Capture the cell that displays the provided text and extract its (X, Y) central coordinate. 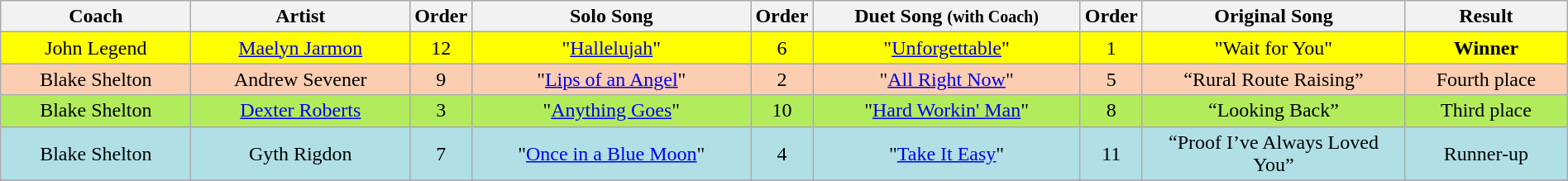
3 (442, 111)
1 (1111, 48)
2 (782, 79)
“Looking Back” (1274, 111)
Fourth place (1487, 79)
Runner-up (1487, 154)
"Take It Easy" (946, 154)
"Hallelujah" (612, 48)
"Once in a Blue Moon" (612, 154)
Andrew Sevener (301, 79)
“Rural Route Raising” (1274, 79)
Third place (1487, 111)
8 (1111, 111)
Result (1487, 17)
5 (1111, 79)
Dexter Roberts (301, 111)
"Lips of an Angel" (612, 79)
11 (1111, 154)
Maelyn Jarmon (301, 48)
Gyth Rigdon (301, 154)
Original Song (1274, 17)
"Wait for You" (1274, 48)
Duet Song (with Coach) (946, 17)
Solo Song (612, 17)
"Unforgettable" (946, 48)
“Proof I’ve Always Loved You” (1274, 154)
"All Right Now" (946, 79)
John Legend (96, 48)
12 (442, 48)
7 (442, 154)
10 (782, 111)
Coach (96, 17)
Artist (301, 17)
Winner (1487, 48)
6 (782, 48)
"Anything Goes" (612, 111)
4 (782, 154)
9 (442, 79)
"Hard Workin' Man" (946, 111)
